Extract the (X, Y) coordinate from the center of the cell holding the provided text.  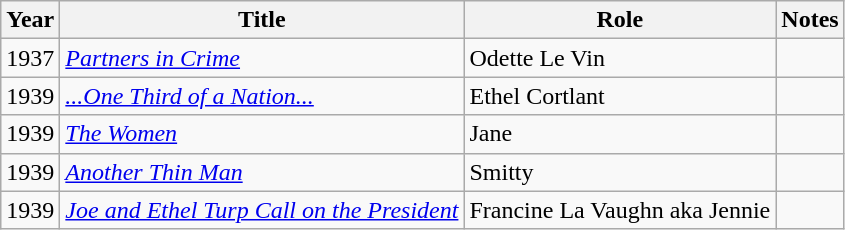
The Women (262, 134)
Partners in Crime (262, 58)
Role (620, 20)
Odette Le Vin (620, 58)
Jane (620, 134)
Joe and Ethel Turp Call on the President (262, 210)
Title (262, 20)
Year (30, 20)
Smitty (620, 172)
Francine La Vaughn aka Jennie (620, 210)
Another Thin Man (262, 172)
...One Third of a Nation... (262, 96)
1937 (30, 58)
Notes (810, 20)
Ethel Cortlant (620, 96)
